Return (x, y) of the center of cell containing provided text 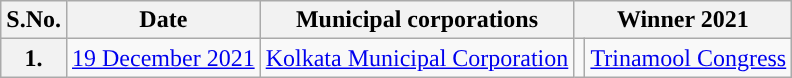
Trinamool Congress (688, 58)
Municipal corporations (417, 20)
19 December 2021 (163, 58)
Winner 2021 (683, 20)
S.No. (34, 20)
Date (163, 20)
Kolkata Municipal Corporation (417, 58)
1. (34, 58)
